From the cell containing the given text, extract its center point as [x, y] coordinate. 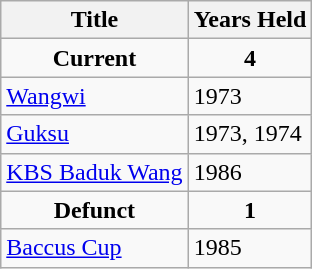
Baccus Cup [94, 248]
KBS Baduk Wang [94, 172]
1973 [250, 96]
Current [94, 58]
Defunct [94, 210]
1986 [250, 172]
4 [250, 58]
Guksu [94, 134]
Years Held [250, 20]
Title [94, 20]
1 [250, 210]
1973, 1974 [250, 134]
1985 [250, 248]
Wangwi [94, 96]
